Identify which cell holds the provided text, then report its (X, Y) central coordinate. 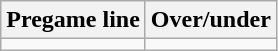
Pregame line (74, 20)
Over/under (210, 20)
